Find where the given text appears and provide that cell's center as [x, y] coordinate. 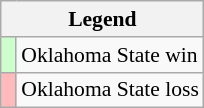
Oklahoma State loss [110, 90]
Oklahoma State win [110, 55]
Legend [102, 19]
